Detect which cell encompasses the target text, then output its [X, Y] center coordinate. 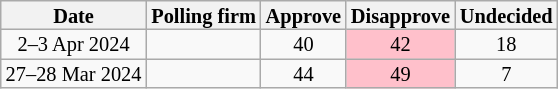
42 [400, 44]
7 [506, 74]
Approve [304, 14]
Undecided [506, 14]
Polling firm [203, 14]
Disapprove [400, 14]
18 [506, 44]
Date [74, 14]
44 [304, 74]
49 [400, 74]
2–3 Apr 2024 [74, 44]
40 [304, 44]
27–28 Mar 2024 [74, 74]
